From the cell containing the given text, extract its center point as [X, Y] coordinate. 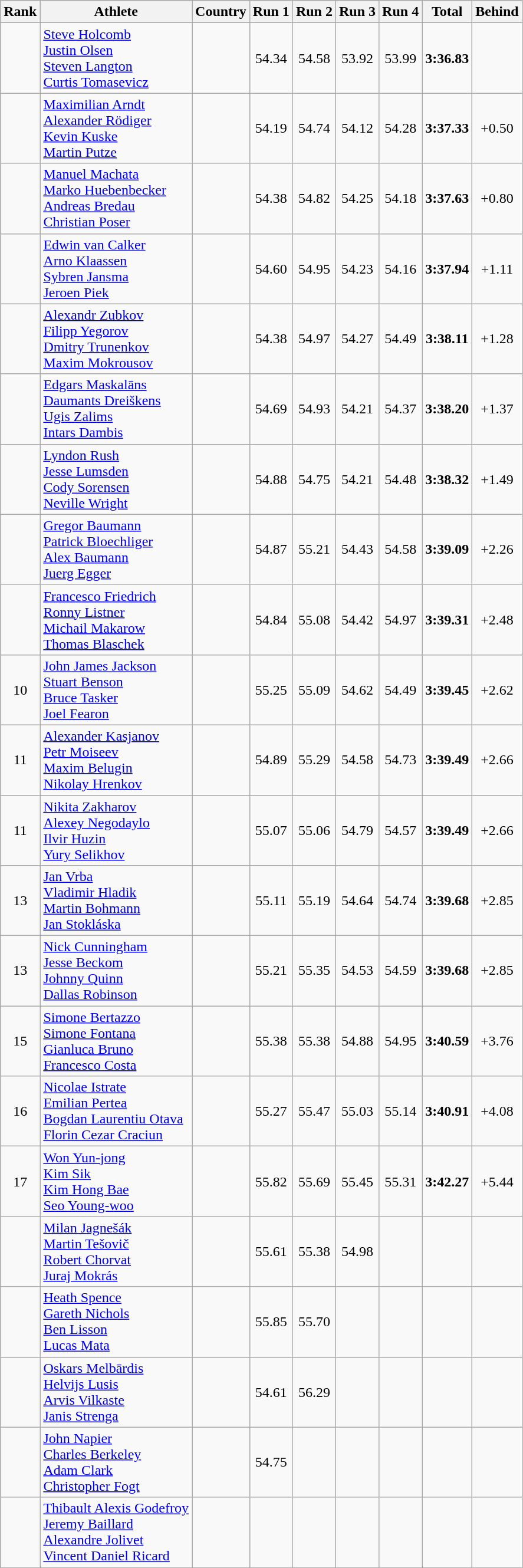
+4.08 [497, 1111]
55.09 [314, 690]
+2.62 [497, 690]
17 [20, 1182]
54.61 [271, 1392]
3:40.59 [447, 1041]
55.19 [314, 901]
Run 2 [314, 12]
Run 3 [357, 12]
55.25 [271, 690]
54.12 [357, 129]
Country [221, 12]
55.07 [271, 830]
Nick CunninghamJesse BeckomJohnny QuinnDallas Robinson [116, 971]
3:37.94 [447, 269]
54.69 [271, 409]
3:39.09 [447, 550]
Rank [20, 12]
55.03 [357, 1111]
54.59 [401, 971]
Nikita ZakharovAlexey NegodayloIlvir HuzinYury Selikhov [116, 830]
55.69 [314, 1182]
16 [20, 1111]
3:37.33 [447, 129]
Steve HolcombJustin OlsenSteven LangtonCurtis Tomasevicz [116, 58]
+0.80 [497, 198]
54.87 [271, 550]
3:40.91 [447, 1111]
3:36.83 [447, 58]
Milan JagnešákMartin TešovičRobert ChorvatJuraj Mokrás [116, 1251]
54.82 [314, 198]
Won Yun-jongKim SikKim Hong BaeSeo Young-woo [116, 1182]
Maximilian ArndtAlexander RödigerKevin KuskeMartin Putze [116, 129]
53.99 [401, 58]
54.18 [401, 198]
Thibault Alexis GodefroyJeremy BaillardAlexandre JolivetVincent Daniel Ricard [116, 1532]
Run 4 [401, 12]
Gregor BaumannPatrick BloechligerAlex BaumannJuerg Egger [116, 550]
+1.11 [497, 269]
Nicolae IstrateEmilian PerteaBogdan Laurentiu OtavaFlorin Cezar Craciun [116, 1111]
Francesco FriedrichRonny ListnerMichail MakarowThomas Blaschek [116, 619]
55.47 [314, 1111]
10 [20, 690]
Edgars MaskalānsDaumants DreiškensUgis ZalimsIntars Dambis [116, 409]
54.19 [271, 129]
+2.26 [497, 550]
Oskars MelbārdisHelvijs LusisArvis VilkasteJanis Strenga [116, 1392]
54.73 [401, 760]
+1.49 [497, 479]
+1.37 [497, 409]
55.85 [271, 1322]
54.93 [314, 409]
54.64 [357, 901]
54.25 [357, 198]
Athlete [116, 12]
3:39.45 [447, 690]
54.42 [357, 619]
55.14 [401, 1111]
54.89 [271, 760]
3:38.11 [447, 338]
Manuel MachataMarko HuebenbeckerAndreas BredauChristian Poser [116, 198]
Alexander KasjanovPetr MoiseevMaxim BeluginNikolay Hrenkov [116, 760]
John James JacksonStuart BensonBruce TaskerJoel Fearon [116, 690]
Simone BertazzoSimone FontanaGianluca BrunoFrancesco Costa [116, 1041]
Run 1 [271, 12]
+3.76 [497, 1041]
Edwin van CalkerArno KlaassenSybren JansmaJeroen Piek [116, 269]
3:39.31 [447, 619]
54.84 [271, 619]
56.29 [314, 1392]
+5.44 [497, 1182]
55.29 [314, 760]
+2.48 [497, 619]
54.28 [401, 129]
Total [447, 12]
54.16 [401, 269]
54.53 [357, 971]
55.27 [271, 1111]
54.23 [357, 269]
54.57 [401, 830]
Behind [497, 12]
54.34 [271, 58]
54.60 [271, 269]
55.61 [271, 1251]
55.82 [271, 1182]
3:38.32 [447, 479]
54.27 [357, 338]
55.35 [314, 971]
55.11 [271, 901]
55.31 [401, 1182]
55.45 [357, 1182]
3:42.27 [447, 1182]
54.48 [401, 479]
3:38.20 [447, 409]
55.70 [314, 1322]
3:37.63 [447, 198]
Alexandr ZubkovFilipp YegorovDmitry TrunenkovMaxim Mokrousov [116, 338]
John NapierCharles BerkeleyAdam ClarkChristopher Fogt [116, 1462]
+0.50 [497, 129]
55.08 [314, 619]
Heath SpenceGareth NicholsBen LissonLucas Mata [116, 1322]
+1.28 [497, 338]
15 [20, 1041]
54.79 [357, 830]
Jan VrbaVladimir HladikMartin BohmannJan Stokláska [116, 901]
54.98 [357, 1251]
Lyndon RushJesse LumsdenCody SorensenNeville Wright [116, 479]
54.62 [357, 690]
53.92 [357, 58]
55.06 [314, 830]
54.43 [357, 550]
54.37 [401, 409]
